Return the (X, Y) coordinate for the center point of the cell that contains the specified text.  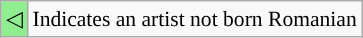
Indicates an artist not born Romanian (194, 19)
◁ (14, 19)
